Capture the cell that displays the provided text and extract its [X, Y] central coordinate. 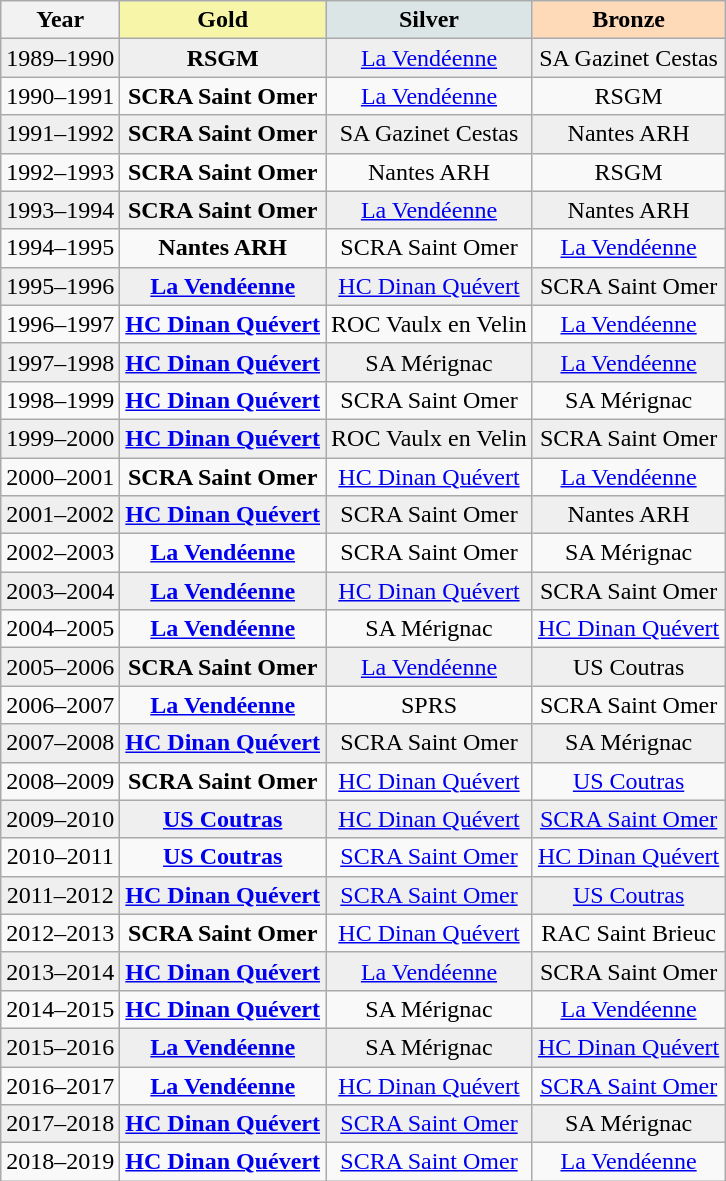
1991–1992 [60, 134]
2006–2007 [60, 705]
SPRS [430, 705]
Year [60, 20]
2001–2002 [60, 515]
2004–2005 [60, 629]
2008–2009 [60, 781]
1998–1999 [60, 400]
2012–2013 [60, 933]
1992–1993 [60, 172]
2003–2004 [60, 591]
1993–1994 [60, 210]
1997–1998 [60, 362]
2016–2017 [60, 1085]
Bronze [628, 20]
2007–2008 [60, 743]
2009–2010 [60, 819]
1999–2000 [60, 438]
1996–1997 [60, 324]
2013–2014 [60, 971]
Silver [430, 20]
2014–2015 [60, 1009]
2005–2006 [60, 667]
2000–2001 [60, 477]
1989–1990 [60, 58]
2018–2019 [60, 1162]
2011–2012 [60, 895]
1990–1991 [60, 96]
1995–1996 [60, 286]
2002–2003 [60, 553]
2015–2016 [60, 1047]
1994–1995 [60, 248]
RAC Saint Brieuc [628, 933]
Gold [223, 20]
2010–2011 [60, 857]
2017–2018 [60, 1124]
